Provide the (x, y) coordinate of the cell's center where the given text is located.  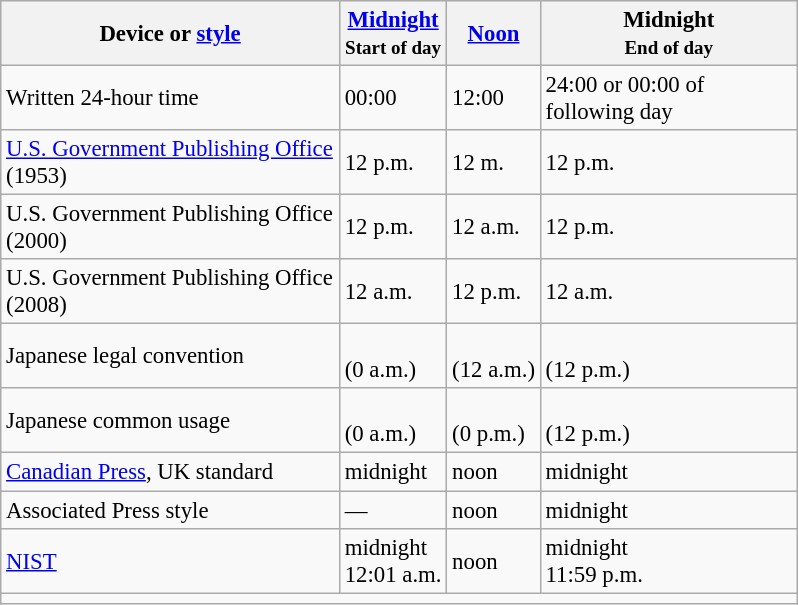
midnight12:01 a.m. (392, 560)
Associated Press style (170, 509)
00:00 (392, 98)
U.S. Government Publishing Office (1953) (170, 162)
Canadian Press, UK standard (170, 472)
(12 a.m.) (494, 356)
Japanese legal convention (170, 356)
Written 24-hour time (170, 98)
NIST (170, 560)
U.S. Government Publishing Office (2000) (170, 228)
— (392, 509)
MidnightStart of day (392, 34)
Device or style (170, 34)
Japanese common usage (170, 420)
MidnightEnd of day (668, 34)
12:00 (494, 98)
U.S. Government Publishing Office (2008) (170, 292)
midnight11:59 p.m. (668, 560)
Noon (494, 34)
24:00 or 00:00 of following day (668, 98)
(0 p.m.) (494, 420)
12 m. (494, 162)
